From the cell containing the given text, extract its center point as [x, y] coordinate. 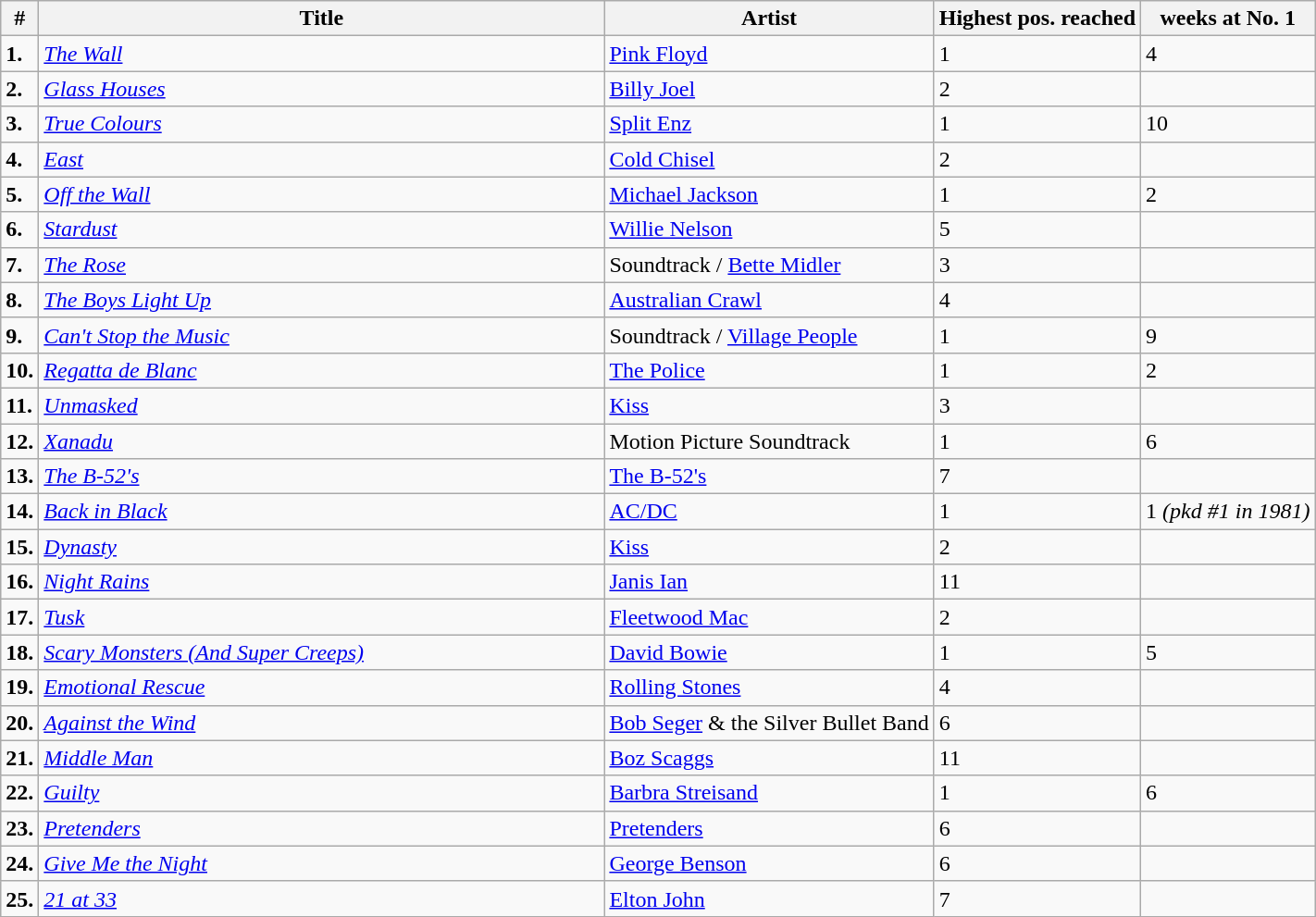
weeks at No. 1 [1228, 19]
21. [20, 758]
Barbra Streisand [769, 793]
6. [20, 229]
8. [20, 300]
David Bowie [769, 652]
Against the Wind [322, 723]
16. [20, 582]
Back in Black [322, 512]
14. [20, 512]
Middle Man [322, 758]
George Benson [769, 863]
# [20, 19]
9 [1228, 335]
The Wall [322, 54]
1. [20, 54]
Motion Picture Soundtrack [769, 441]
3. [20, 124]
Tusk [322, 617]
Guilty [322, 793]
22. [20, 793]
4. [20, 159]
Dynasty [322, 547]
Boz Scaggs [769, 758]
19. [20, 688]
11. [20, 405]
Xanadu [322, 441]
Split Enz [769, 124]
9. [20, 335]
AC/DC [769, 512]
East [322, 159]
Stardust [322, 229]
Glass Houses [322, 89]
Bob Seger & the Silver Bullet Band [769, 723]
17. [20, 617]
True Colours [322, 124]
Pink Floyd [769, 54]
The Boys Light Up [322, 300]
2. [20, 89]
12. [20, 441]
Off the Wall [322, 194]
Rolling Stones [769, 688]
1 (pkd #1 in 1981) [1228, 512]
20. [20, 723]
21 at 33 [322, 898]
Unmasked [322, 405]
15. [20, 547]
Elton John [769, 898]
Billy Joel [769, 89]
Scary Monsters (And Super Creeps) [322, 652]
Night Rains [322, 582]
5. [20, 194]
Janis Ian [769, 582]
24. [20, 863]
Emotional Rescue [322, 688]
Cold Chisel [769, 159]
Soundtrack / Bette Midler [769, 265]
Artist [769, 19]
25. [20, 898]
The Police [769, 370]
Soundtrack / Village People [769, 335]
10 [1228, 124]
7. [20, 265]
Title [322, 19]
Regatta de Blanc [322, 370]
Fleetwood Mac [769, 617]
Michael Jackson [769, 194]
23. [20, 828]
Highest pos. reached [1037, 19]
The Rose [322, 265]
10. [20, 370]
Can't Stop the Music [322, 335]
Australian Crawl [769, 300]
Willie Nelson [769, 229]
13. [20, 477]
18. [20, 652]
Give Me the Night [322, 863]
